Determine the [x, y] coordinate at the center of the cell enclosing the given text.  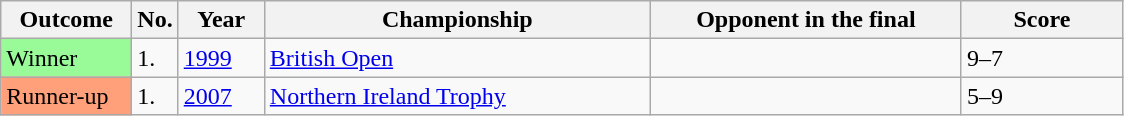
British Open [457, 58]
Winner [66, 58]
9–7 [1042, 58]
Opponent in the final [806, 20]
Year [221, 20]
1999 [221, 58]
5–9 [1042, 96]
Score [1042, 20]
Northern Ireland Trophy [457, 96]
Runner-up [66, 96]
Outcome [66, 20]
No. [155, 20]
Championship [457, 20]
2007 [221, 96]
